Return the [x, y] coordinate for the center point of the cell that contains the specified text.  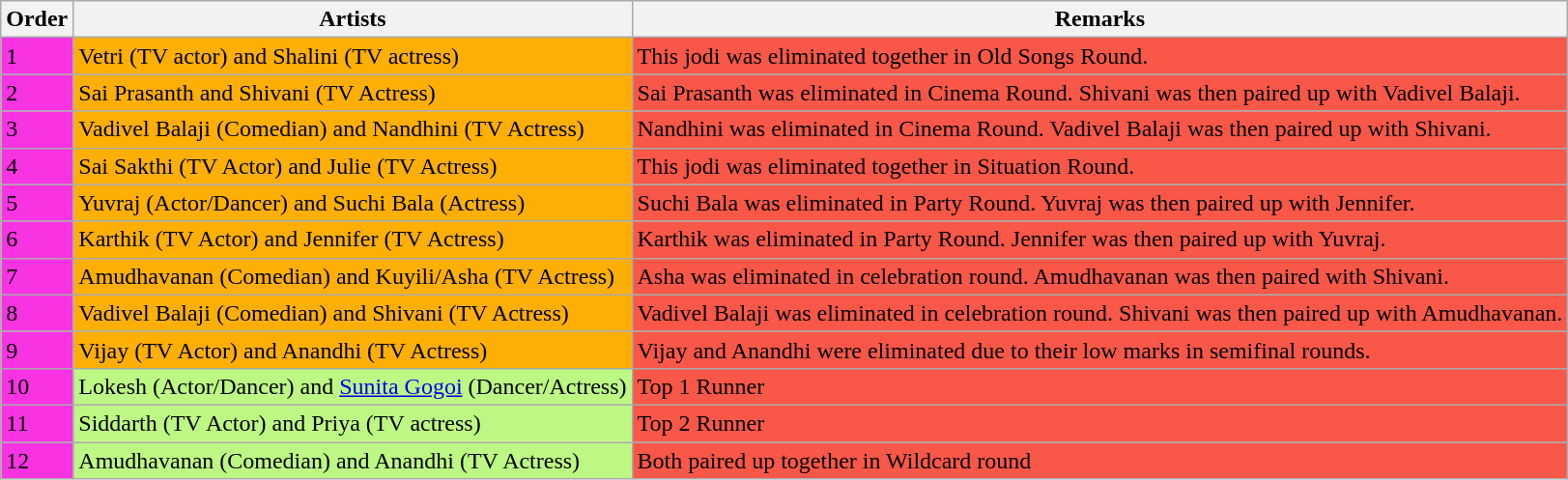
Sai Prasanth and Shivani (TV Actress) [353, 93]
9 [37, 350]
Amudhavanan (Comedian) and Kuyili/Asha (TV Actress) [353, 276]
Top 1 Runner [1099, 386]
6 [37, 240]
Vijay (TV Actor) and Anandhi (TV Actress) [353, 350]
Asha was eliminated in celebration round. Amudhavanan was then paired with Shivani. [1099, 276]
Vijay and Anandhi were eliminated due to their low marks in semifinal rounds. [1099, 350]
4 [37, 166]
12 [37, 461]
Yuvraj (Actor/Dancer) and Suchi Bala (Actress) [353, 203]
11 [37, 423]
Artists [353, 19]
Order [37, 19]
This jodi was eliminated together in Situation Round. [1099, 166]
This jodi was eliminated together in Old Songs Round. [1099, 56]
2 [37, 93]
Sai Prasanth was eliminated in Cinema Round. Shivani was then paired up with Vadivel Balaji. [1099, 93]
3 [37, 129]
Vadivel Balaji (Comedian) and Shivani (TV Actress) [353, 313]
Siddarth (TV Actor) and Priya (TV actress) [353, 423]
5 [37, 203]
1 [37, 56]
Suchi Bala was eliminated in Party Round. Yuvraj was then paired up with Jennifer. [1099, 203]
Amudhavanan (Comedian) and Anandhi (TV Actress) [353, 461]
Vadivel Balaji was eliminated in celebration round. Shivani was then paired up with Amudhavanan. [1099, 313]
7 [37, 276]
Top 2 Runner [1099, 423]
Vadivel Balaji (Comedian) and Nandhini (TV Actress) [353, 129]
8 [37, 313]
Remarks [1099, 19]
10 [37, 386]
Sai Sakthi (TV Actor) and Julie (TV Actress) [353, 166]
Vetri (TV actor) and Shalini (TV actress) [353, 56]
Karthik was eliminated in Party Round. Jennifer was then paired up with Yuvraj. [1099, 240]
Lokesh (Actor/Dancer) and Sunita Gogoi (Dancer/Actress) [353, 386]
Both paired up together in Wildcard round [1099, 461]
Nandhini was eliminated in Cinema Round. Vadivel Balaji was then paired up with Shivani. [1099, 129]
Karthik (TV Actor) and Jennifer (TV Actress) [353, 240]
